Return the [X, Y] coordinate for the center point of the cell that contains the specified text.  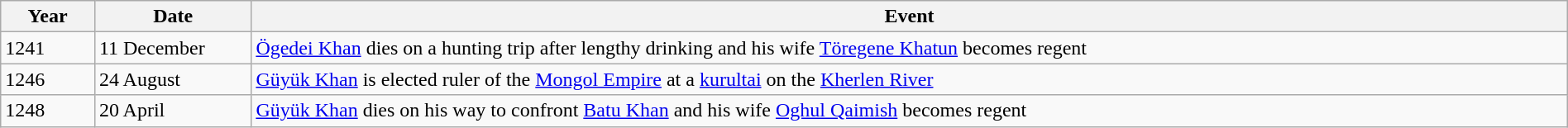
Ögedei Khan dies on a hunting trip after lengthy drinking and his wife Töregene Khatun becomes regent [910, 48]
Güyük Khan is elected ruler of the Mongol Empire at a kurultai on the Kherlen River [910, 79]
1246 [48, 79]
Date [172, 17]
Event [910, 17]
Güyük Khan dies on his way to confront Batu Khan and his wife Oghul Qaimish becomes regent [910, 111]
1241 [48, 48]
1248 [48, 111]
20 April [172, 111]
11 December [172, 48]
24 August [172, 79]
Year [48, 17]
